Return the [X, Y] coordinate for the center point of the cell that contains the specified text.  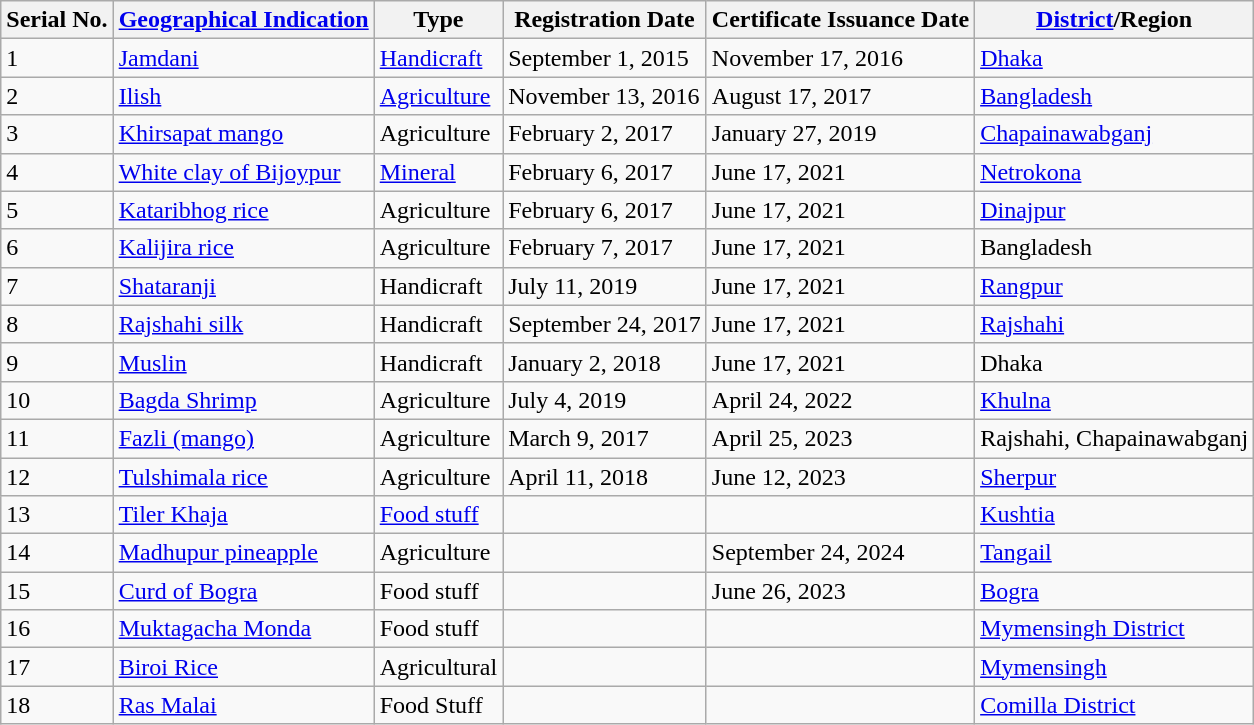
16 [57, 629]
2 [57, 96]
April 24, 2022 [840, 400]
White clay of Bijoypur [244, 172]
17 [57, 667]
10 [57, 400]
Tiler Khaja [244, 515]
November 17, 2016 [840, 58]
11 [57, 438]
7 [57, 286]
Kataribhog rice [244, 210]
18 [57, 705]
14 [57, 553]
4 [57, 172]
Rangpur [1114, 286]
5 [57, 210]
Muslin [244, 362]
13 [57, 515]
Food Stuff [438, 705]
September 24, 2024 [840, 553]
Bogra [1114, 591]
Certificate Issuance Date [840, 20]
July 4, 2019 [605, 400]
Khirsapat mango [244, 134]
June 26, 2023 [840, 591]
9 [57, 362]
Type [438, 20]
Geographical Indication [244, 20]
District/Region [1114, 20]
Mymensingh [1114, 667]
April 11, 2018 [605, 477]
Madhupur pineapple [244, 553]
Comilla District [1114, 705]
Jamdani [244, 58]
Khulna [1114, 400]
8 [57, 324]
12 [57, 477]
Curd of Bogra [244, 591]
Ilish [244, 96]
Rajshahi silk [244, 324]
Serial No. [57, 20]
Shataranji [244, 286]
Fazli (mango) [244, 438]
Rajshahi [1114, 324]
Tangail [1114, 553]
Agricultural [438, 667]
Sherpur [1114, 477]
Mymensingh District [1114, 629]
Dinajpur [1114, 210]
June 12, 2023 [840, 477]
Bagda Shrimp [244, 400]
Netrokona [1114, 172]
September 1, 2015 [605, 58]
Muktagacha Monda [244, 629]
February 7, 2017 [605, 248]
1 [57, 58]
November 13, 2016 [605, 96]
Biroi Rice [244, 667]
Rajshahi, Chapainawabganj [1114, 438]
Chapainawabganj [1114, 134]
Kalijira rice [244, 248]
September 24, 2017 [605, 324]
August 17, 2017 [840, 96]
3 [57, 134]
Kushtia [1114, 515]
6 [57, 248]
July 11, 2019 [605, 286]
15 [57, 591]
Mineral [438, 172]
January 2, 2018 [605, 362]
February 2, 2017 [605, 134]
March 9, 2017 [605, 438]
Registration Date [605, 20]
Ras Malai [244, 705]
January 27, 2019 [840, 134]
Tulshimala rice [244, 477]
April 25, 2023 [840, 438]
